Locate the cell with the specified text and output its (X, Y) center coordinate. 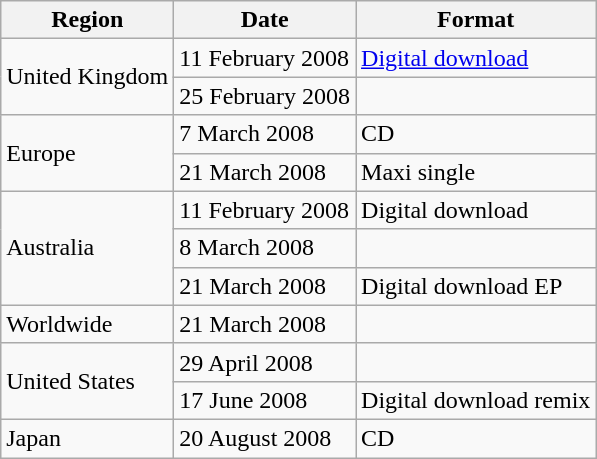
Date (265, 20)
29 April 2008 (265, 362)
7 March 2008 (265, 134)
Europe (88, 153)
Digital download remix (476, 400)
United States (88, 381)
Region (88, 20)
20 August 2008 (265, 438)
8 March 2008 (265, 248)
17 June 2008 (265, 400)
Digital download EP (476, 286)
Format (476, 20)
Maxi single (476, 172)
Worldwide (88, 324)
Japan (88, 438)
United Kingdom (88, 77)
Australia (88, 248)
25 February 2008 (265, 96)
